Locate the cell with the specified text and output its [x, y] center coordinate. 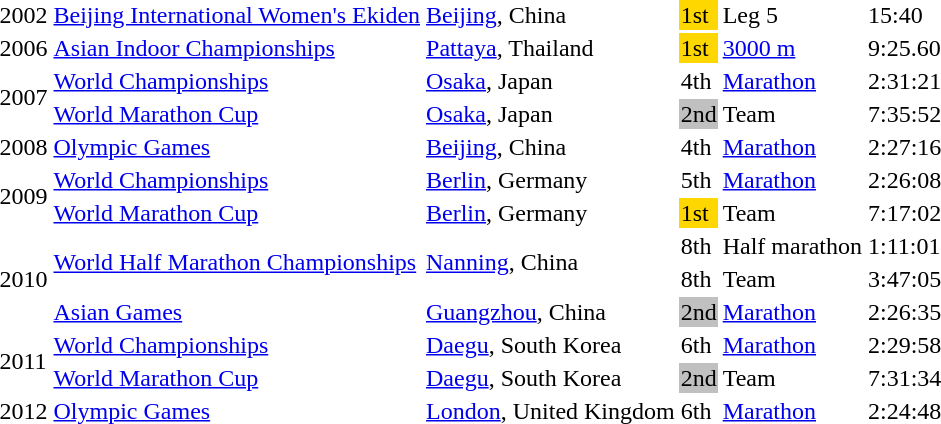
Half marathon [792, 246]
Nanning, China [551, 262]
5th [698, 180]
Guangzhou, China [551, 312]
Leg 5 [792, 15]
Beijing International Women's Ekiden [237, 15]
World Half Marathon Championships [237, 262]
6th [698, 345]
Asian Indoor Championships [237, 48]
Pattaya, Thailand [551, 48]
Asian Games [237, 312]
3000 m [792, 48]
Olympic Games [237, 147]
